Output the (X, Y) coordinate of the center of the cell containing the given text.  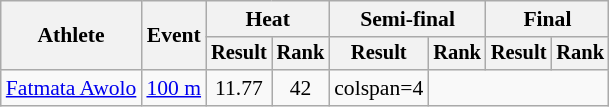
Event (174, 36)
Final (548, 19)
Fatmata Awolo (72, 88)
42 (301, 88)
100 m (174, 88)
Athlete (72, 36)
colspan=4 (378, 88)
Heat (268, 19)
Semi-final (408, 19)
11.77 (239, 88)
